Output the [X, Y] coordinate of the center of the cell containing the given text.  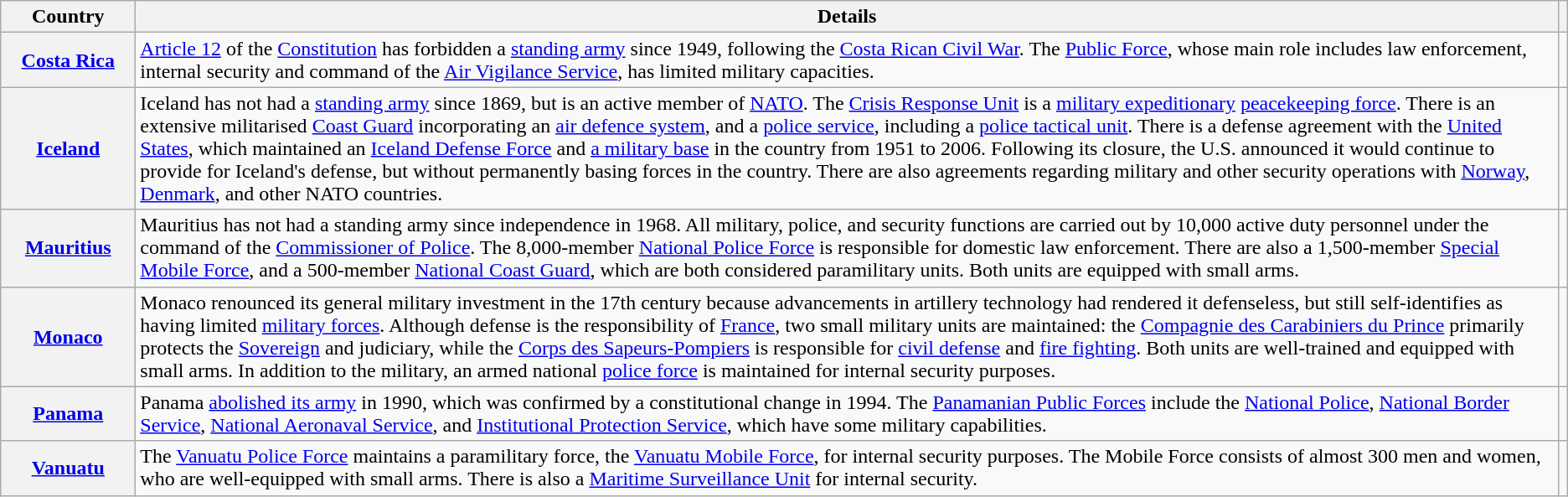
Iceland [69, 148]
Mauritius [69, 248]
Costa Rica [69, 60]
Country [69, 17]
Vanuatu [69, 468]
Details [847, 17]
Monaco [69, 337]
Panama [69, 414]
